Pinpoint the cell where the given text exists, returning its (X, Y) midpoint coordinate. 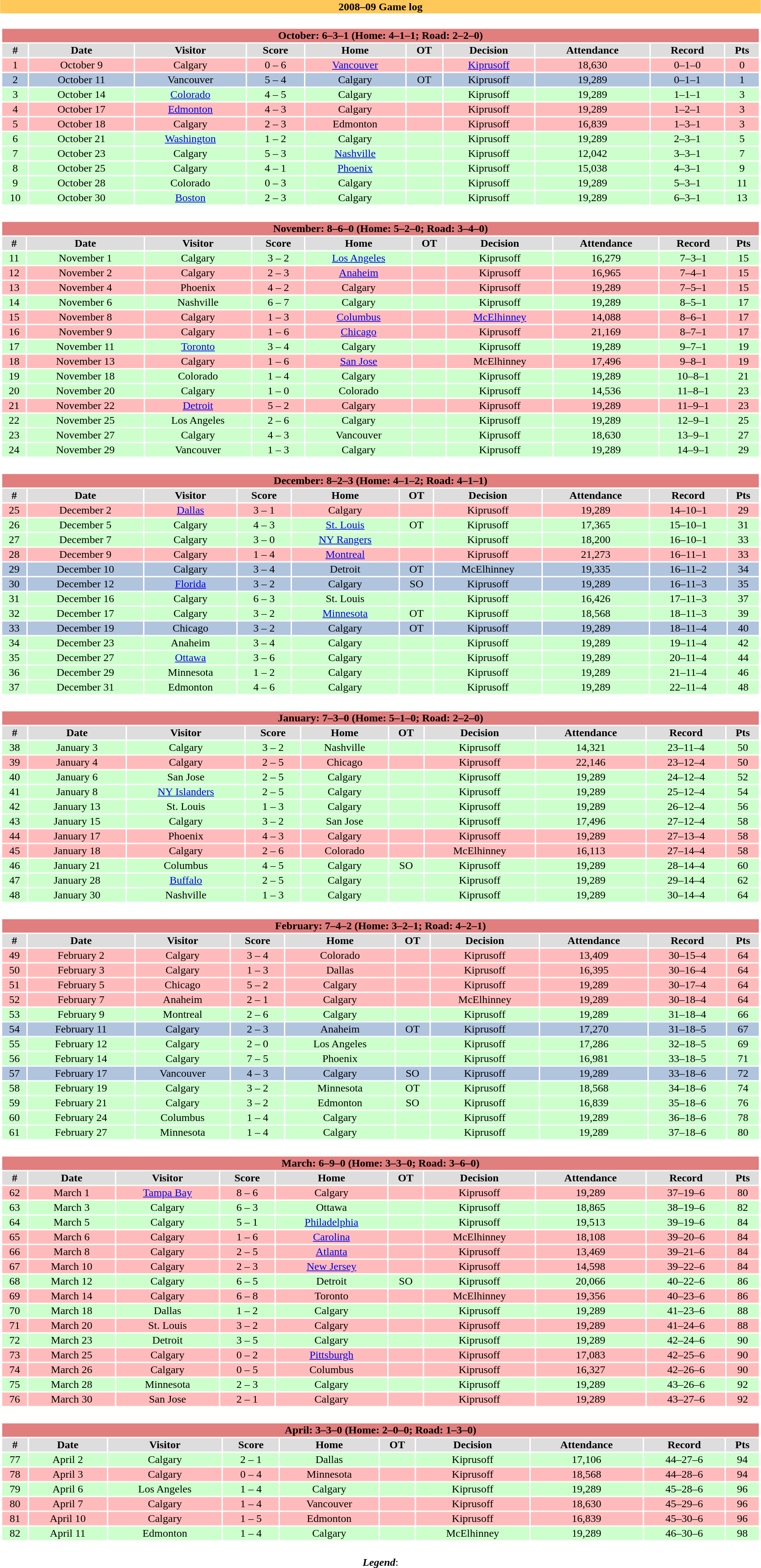
New Jersey (331, 1266)
17–11–3 (689, 599)
17,365 (596, 525)
22 (14, 421)
1 – 5 (251, 1518)
December 17 (85, 614)
January 8 (77, 792)
February 7 (81, 1000)
68 (14, 1281)
NY Rangers (345, 540)
February 2 (81, 955)
March: 6–9–0 (Home: 3–3–0; Road: 3–6–0) (380, 1163)
1 – 0 (278, 391)
63 (14, 1207)
13,409 (594, 955)
March 10 (72, 1266)
61 (14, 1132)
3 – 1 (264, 510)
30 (14, 584)
39–22–6 (686, 1266)
April 2 (68, 1459)
November 13 (85, 362)
0 – 2 (247, 1355)
40–22–6 (686, 1281)
10 (15, 198)
19,513 (591, 1222)
April 6 (68, 1489)
39–19–6 (686, 1222)
26 (14, 525)
19–11–4 (689, 643)
8–6–1 (693, 317)
October 17 (81, 110)
32 (14, 614)
20 (14, 391)
45–29–6 (684, 1504)
November 1 (85, 258)
November 11 (85, 346)
43–26–6 (686, 1384)
27–13–4 (686, 836)
17,270 (594, 1029)
December 31 (85, 687)
April 11 (68, 1534)
11–9–1 (693, 405)
21–11–4 (689, 673)
30–16–4 (688, 970)
23–12–4 (686, 762)
October 9 (81, 65)
41–24–6 (686, 1325)
17,083 (591, 1355)
October 30 (81, 198)
Atlanta (331, 1252)
4 – 6 (264, 687)
43 (14, 821)
January 21 (77, 866)
October 18 (81, 124)
October 21 (81, 139)
December 29 (85, 673)
45 (14, 851)
5–3–1 (687, 183)
14,088 (606, 317)
2 (15, 80)
45–28–6 (684, 1489)
February 11 (81, 1029)
75 (14, 1384)
October 14 (81, 94)
47 (14, 880)
24 (14, 450)
24–12–4 (686, 777)
March 12 (72, 1281)
19,356 (591, 1296)
3 – 5 (247, 1340)
23–11–4 (686, 748)
26–12–4 (686, 807)
14 (14, 303)
March 25 (72, 1355)
18 (14, 362)
0 – 5 (247, 1370)
16–10–1 (689, 540)
13–9–1 (693, 435)
22–11–4 (689, 687)
November 4 (85, 287)
November 25 (85, 421)
35–18–6 (688, 1103)
0 – 4 (251, 1475)
February 9 (81, 1014)
37–18–6 (688, 1132)
13,469 (591, 1252)
21,273 (596, 555)
11–8–1 (693, 391)
January 6 (77, 777)
January: 7–3–0 (Home: 5–1–0; Road: 2–2–0) (380, 718)
14–9–1 (693, 450)
0 – 6 (275, 65)
20–11–4 (689, 658)
January 15 (77, 821)
March 14 (72, 1296)
November 29 (85, 450)
9–7–1 (693, 346)
February 21 (81, 1103)
March 5 (72, 1222)
98 (742, 1534)
77 (15, 1459)
December 19 (85, 628)
Tampa Bay (167, 1193)
Washington (190, 139)
7–3–1 (693, 258)
12 (14, 273)
16,426 (596, 599)
February 19 (81, 1088)
March 26 (72, 1370)
73 (14, 1355)
15–10–1 (689, 525)
59 (14, 1103)
43–27–6 (686, 1399)
November 9 (85, 332)
December 27 (85, 658)
February: 7–4–2 (Home: 3–2–1; Road: 4–2–1) (380, 926)
14,536 (606, 391)
6–3–1 (687, 198)
37–19–6 (686, 1193)
6 (15, 139)
16–11–3 (689, 584)
Boston (190, 198)
42–25–6 (686, 1355)
70 (14, 1311)
14,321 (591, 748)
October 23 (81, 153)
16,113 (591, 851)
16,395 (594, 970)
44–28–6 (684, 1475)
41 (14, 792)
December 10 (85, 569)
March 8 (72, 1252)
5 – 3 (275, 153)
January 28 (77, 880)
4 (15, 110)
5 – 4 (275, 80)
27–14–4 (686, 851)
March 23 (72, 1340)
42–26–6 (686, 1370)
January 18 (77, 851)
4 – 1 (275, 169)
49 (14, 955)
1–2–1 (687, 110)
December 9 (85, 555)
October 25 (81, 169)
November 6 (85, 303)
36–18–6 (688, 1118)
March 3 (72, 1207)
29–14–4 (686, 880)
0 – 3 (275, 183)
1–3–1 (687, 124)
40–23–6 (686, 1296)
39–21–6 (686, 1252)
3–3–1 (687, 153)
12,042 (593, 153)
February 14 (81, 1059)
42–24–6 (686, 1340)
41–23–6 (686, 1311)
December 5 (85, 525)
8–5–1 (693, 303)
25–12–4 (686, 792)
12–9–1 (693, 421)
16,327 (591, 1370)
31–18–5 (688, 1029)
November 20 (85, 391)
6 – 7 (278, 303)
November 18 (85, 376)
April 3 (68, 1475)
38 (14, 748)
2 – 0 (258, 1044)
57 (14, 1073)
28 (14, 555)
February 24 (81, 1118)
22,146 (591, 762)
38–19–6 (686, 1207)
16,965 (606, 273)
Philadelphia (331, 1222)
79 (15, 1489)
27–12–4 (686, 821)
0–1–1 (687, 80)
8 (15, 169)
November 22 (85, 405)
December 2 (85, 510)
16,279 (606, 258)
0 (742, 65)
32–18–5 (688, 1044)
January 3 (77, 748)
30–15–4 (688, 955)
4 – 2 (278, 287)
6 – 8 (247, 1296)
December 12 (85, 584)
Pittsburgh (331, 1355)
51 (14, 985)
7–5–1 (693, 287)
December: 8–2–3 (Home: 4–1–2; Road: 4–1–1) (380, 481)
33–18–6 (688, 1073)
January 17 (77, 836)
Florida (190, 584)
November 27 (85, 435)
30–18–4 (688, 1000)
36 (14, 673)
April 10 (68, 1518)
46–30–6 (684, 1534)
53 (14, 1014)
19,335 (596, 569)
6 – 5 (247, 1281)
30–17–4 (688, 985)
December 16 (85, 599)
January 4 (77, 762)
March 28 (72, 1384)
8 – 6 (247, 1193)
2008–09 Game log (380, 7)
January 13 (77, 807)
February 17 (81, 1073)
30–14–4 (686, 895)
March 6 (72, 1237)
45–30–6 (684, 1518)
2–3–1 (687, 139)
21,169 (606, 332)
October 11 (81, 80)
7 – 5 (258, 1059)
March 18 (72, 1311)
14–10–1 (689, 510)
March 30 (72, 1399)
April 7 (68, 1504)
18,865 (591, 1207)
November: 8–6–0 (Home: 5–2–0; Road: 3–4–0) (380, 228)
Carolina (331, 1237)
15,038 (593, 169)
February 27 (81, 1132)
18,200 (596, 540)
November 8 (85, 317)
20,066 (591, 1281)
55 (14, 1044)
16–11–2 (689, 569)
18–11–4 (689, 628)
18,108 (591, 1237)
18–11–3 (689, 614)
3 – 6 (264, 658)
3 – 0 (264, 540)
65 (14, 1237)
81 (15, 1518)
February 3 (81, 970)
5 – 1 (247, 1222)
16,981 (594, 1059)
9–8–1 (693, 362)
Buffalo (186, 880)
0–1–0 (687, 65)
October: 6–3–1 (Home: 4–1–1; Road: 2–2–0) (380, 35)
33–18–5 (688, 1059)
10–8–1 (693, 376)
NY Islanders (186, 792)
44–27–6 (684, 1459)
14,598 (591, 1266)
October 28 (81, 183)
34–18–6 (688, 1088)
March 1 (72, 1193)
17,286 (594, 1044)
4–3–1 (687, 169)
31–18–4 (688, 1014)
February 5 (81, 985)
7–4–1 (693, 273)
39–20–6 (686, 1237)
April: 3–3–0 (Home: 2–0–0; Road: 1–3–0) (380, 1430)
February 12 (81, 1044)
November 2 (85, 273)
January 30 (77, 895)
17,106 (587, 1459)
December 7 (85, 540)
March 20 (72, 1325)
28–14–4 (686, 866)
16–11–1 (689, 555)
16 (14, 332)
8–7–1 (693, 332)
December 23 (85, 643)
1–1–1 (687, 94)
